Capture the cell that displays the provided text and extract its (x, y) central coordinate. 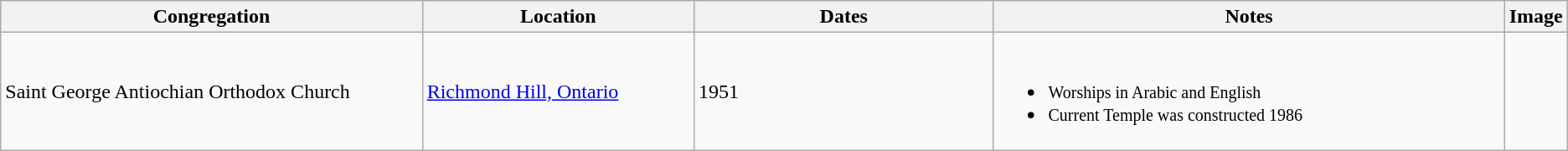
Congregation (211, 17)
1951 (844, 91)
Saint George Antiochian Orthodox Church (211, 91)
Richmond Hill, Ontario (558, 91)
Notes (1249, 17)
Location (558, 17)
Image (1536, 17)
Dates (844, 17)
Worships in Arabic and EnglishCurrent Temple was constructed 1986 (1249, 91)
